Return (x, y) of the center of cell containing provided text 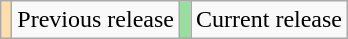
Current release (270, 20)
Previous release (96, 20)
